Return the [x, y] coordinate for the center point of the cell that contains the specified text.  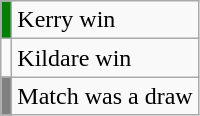
Kildare win [105, 58]
Match was a draw [105, 96]
Kerry win [105, 20]
